Identify which cell holds the provided text, then report its [X, Y] central coordinate. 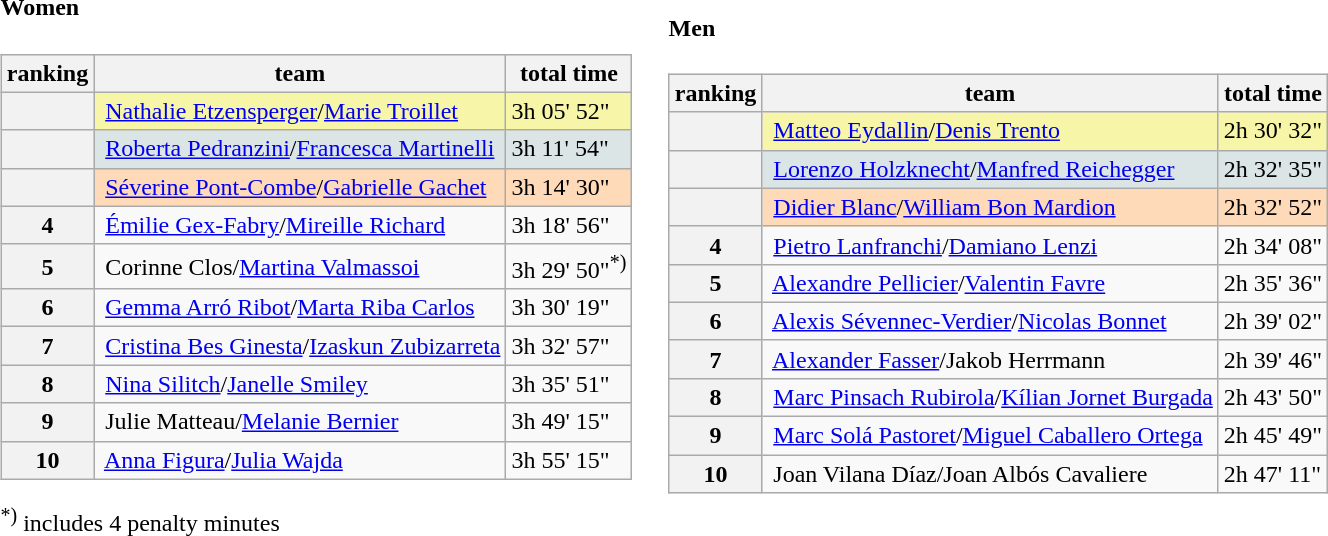
3h 55' 15" [569, 460]
Émilie Gex-Fabry/Mireille Richard [300, 225]
2h 30' 32" [1272, 131]
2h 39' 46" [1272, 359]
Corinne Clos/Martina Valmassoi [300, 266]
2h 39' 02" [1272, 321]
3h 30' 19" [569, 308]
3h 49' 15" [569, 422]
Marc Solá Pastoret/Miguel Caballero Ortega [990, 436]
3h 05' 52" [569, 111]
Alexandre Pellicier/Valentin Favre [990, 283]
2h 43' 50" [1272, 398]
Nina Silitch/Janelle Smiley [300, 384]
Marc Pinsach Rubirola/Kílian Jornet Burgada [990, 398]
Roberta Pedranzini/Francesca Martinelli [300, 149]
3h 29' 50"*) [569, 266]
3h 11' 54" [569, 149]
Alexis Sévennec-Verdier/Nicolas Bonnet [990, 321]
2h 45' 49" [1272, 436]
Matteo Eydallin/Denis Trento [990, 131]
2h 35' 36" [1272, 283]
3h 35' 51" [569, 384]
2h 34' 08" [1272, 245]
Alexander Fasser/Jakob Herrmann [990, 359]
Anna Figura/Julia Wajda [300, 460]
Nathalie Etzensperger/Marie Troillet [300, 111]
Didier Blanc/William Bon Mardion [990, 207]
Cristina Bes Ginesta/Izaskun Zubizarreta [300, 346]
3h 32' 57" [569, 346]
Julie Matteau/Melanie Bernier [300, 422]
2h 47' 11" [1272, 474]
Séverine Pont-Combe/Gabrielle Gachet [300, 187]
3h 18' 56" [569, 225]
2h 32' 35" [1272, 169]
3h 14' 30" [569, 187]
Gemma Arró Ribot/Marta Riba Carlos [300, 308]
2h 32' 52" [1272, 207]
Joan Vilana Díaz/Joan Albós Cavaliere [990, 474]
Pietro Lanfranchi/Damiano Lenzi [990, 245]
Lorenzo Holzknecht/Manfred Reichegger [990, 169]
